Extract the [x, y] coordinate from the center of the cell holding the provided text.  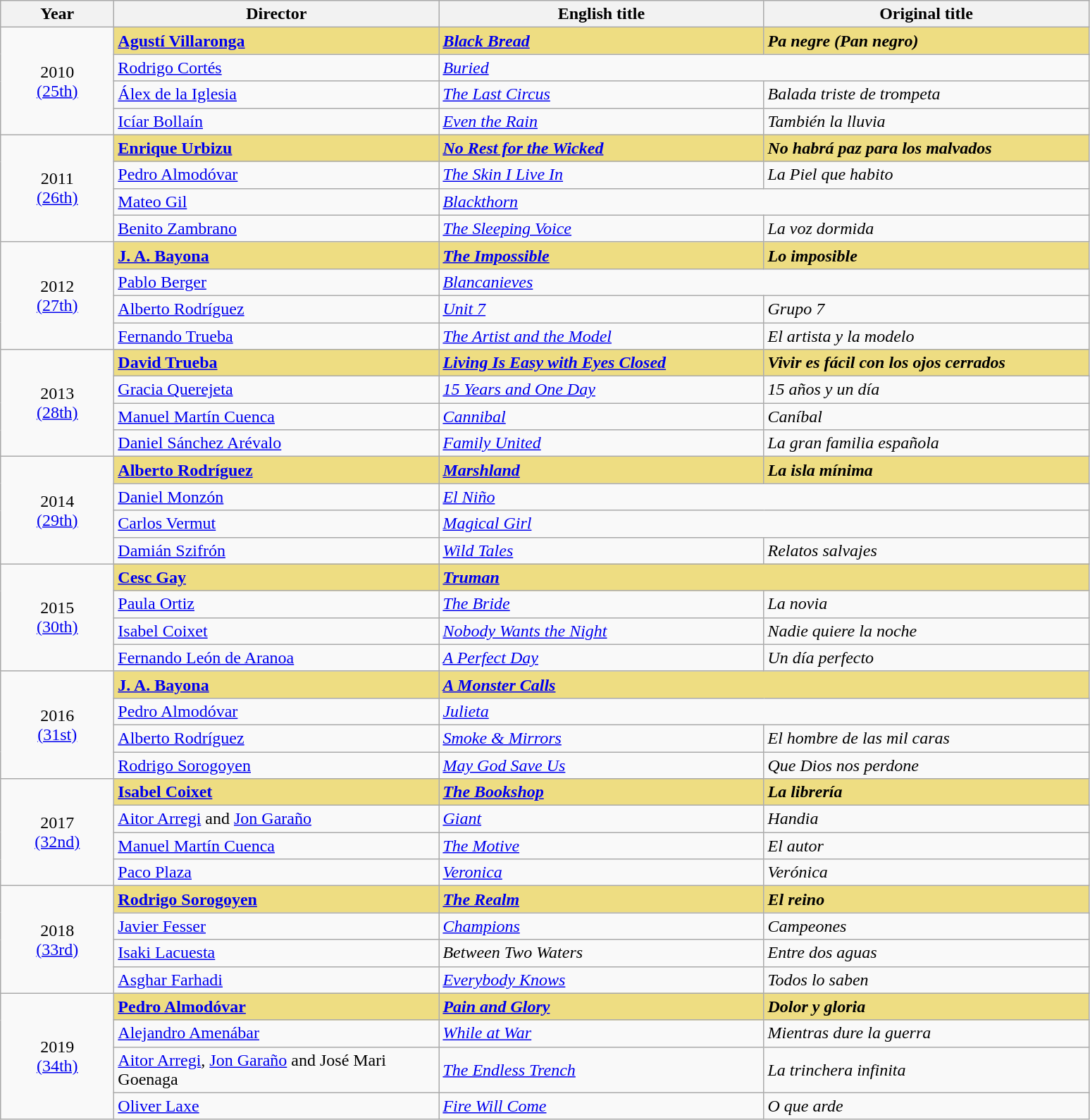
A Perfect Day [602, 658]
La librería [926, 792]
2013(28th) [58, 403]
Handia [926, 819]
La isla mínima [926, 470]
Gracia Querejeta [276, 390]
2011(26th) [58, 188]
Magical Girl [764, 524]
Oliver Laxe [276, 1106]
Julieta [764, 711]
Un día perfecto [926, 658]
Enrique Urbizu [276, 148]
Buried [764, 68]
Mientras dure la guerra [926, 1033]
2017(32nd) [58, 832]
Vivir es fácil con los ojos cerrados [926, 363]
The Endless Trench [602, 1070]
Javier Fesser [276, 926]
Nobody Wants the Night [602, 631]
Álex de la Iglesia [276, 94]
Pablo Berger [276, 282]
A Monster Calls [764, 684]
Paula Ortiz [276, 604]
Relatos salvajes [926, 550]
Blackthorn [764, 202]
Alejandro Amenábar [276, 1033]
David Trueba [276, 363]
Veronica [602, 873]
Paco Plaza [276, 873]
May God Save Us [602, 765]
El artista y la modelo [926, 336]
No Rest for the Wicked [602, 148]
El autor [926, 846]
La Piel que habito [926, 175]
15 Years and One Day [602, 390]
English title [602, 14]
The Artist and the Model [602, 336]
Unit 7 [602, 309]
Original title [926, 14]
2018(33rd) [58, 940]
Director [276, 14]
Aitor Arregi, Jon Garaño and José Mari Goenaga [276, 1070]
2016(31st) [58, 725]
La novia [926, 604]
No habrá paz para los malvados [926, 148]
Daniel Sánchez Arévalo [276, 443]
Truman [764, 577]
15 años y un día [926, 390]
2014(29th) [58, 510]
Daniel Monzón [276, 497]
2019(34th) [58, 1056]
Cannibal [602, 417]
Asghar Farhadi [276, 980]
Wild Tales [602, 550]
Marshland [602, 470]
El Niño [764, 497]
Between Two Waters [602, 953]
Carlos Vermut [276, 524]
Todos lo saben [926, 980]
La gran familia española [926, 443]
Que Dios nos perdone [926, 765]
2015(30th) [58, 617]
Rodrigo Cortés [276, 68]
Benito Zambrano [276, 228]
Fernando León de Aranoa [276, 658]
Even the Rain [602, 121]
Everybody Knows [602, 980]
2012(27th) [58, 295]
Smoke & Mirrors [602, 738]
The Motive [602, 846]
The Realm [602, 899]
Pain and Glory [602, 1007]
Blancanieves [764, 282]
Campeones [926, 926]
Verónica [926, 873]
2010(25th) [58, 81]
Balada triste de trompeta [926, 94]
La trinchera infinita [926, 1070]
La voz dormida [926, 228]
Champions [602, 926]
Caníbal [926, 417]
O que arde [926, 1106]
The Sleeping Voice [602, 228]
Living Is Easy with Eyes Closed [602, 363]
Cesc Gay [276, 577]
Agustí Villaronga [276, 41]
The Impossible [602, 255]
The Last Circus [602, 94]
Family United [602, 443]
Damián Szifrón [276, 550]
The Bookshop [602, 792]
Giant [602, 819]
Aitor Arregi and Jon Garaño [276, 819]
Pa negre (Pan negro) [926, 41]
Mateo Gil [276, 202]
Grupo 7 [926, 309]
Isaki Lacuesta [276, 953]
Black Bread [602, 41]
Icíar Bollaín [276, 121]
El reino [926, 899]
También la lluvia [926, 121]
Fire Will Come [602, 1106]
Entre dos aguas [926, 953]
The Skin I Live In [602, 175]
Lo imposible [926, 255]
Fernando Trueba [276, 336]
While at War [602, 1033]
The Bride [602, 604]
El hombre de las mil caras [926, 738]
Nadie quiere la noche [926, 631]
Dolor y gloria [926, 1007]
Year [58, 14]
